Provide the (x, y) coordinate of the cell's center where the given text is located.  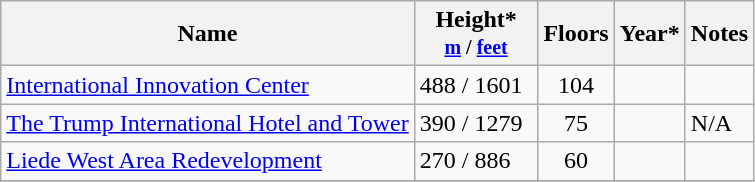
N/A (719, 123)
75 (576, 123)
The Trump International Hotel and Tower (208, 123)
390 / 1279 (476, 123)
Name (208, 34)
Liede West Area Redevelopment (208, 161)
Floors (576, 34)
Year* (650, 34)
104 (576, 85)
60 (576, 161)
Height*m / feet (476, 34)
International Innovation Center (208, 85)
Notes (719, 34)
270 / 886 (476, 161)
488 / 1601 (476, 85)
